Scan for the cell matching the given text and deliver its [X, Y] coordinate at center. 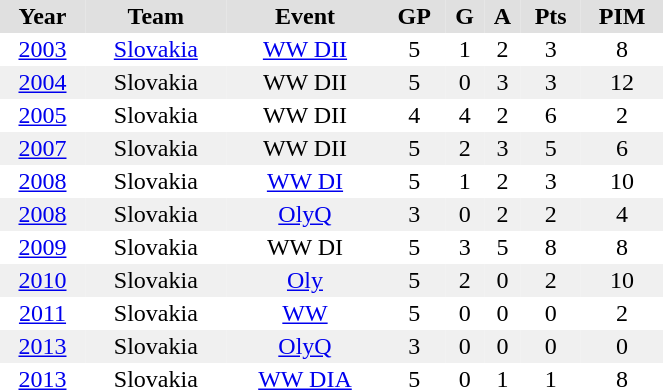
2005 [42, 116]
Pts [551, 16]
WW [306, 314]
2003 [42, 50]
6 [551, 116]
Oly [306, 280]
2010 [42, 280]
2004 [42, 82]
Team [156, 16]
2011 [42, 314]
2007 [42, 148]
Event [306, 16]
Year [42, 16]
8 [551, 248]
2013 [42, 346]
GP [414, 16]
2009 [42, 248]
A [502, 16]
G [464, 16]
